Return [x, y] of the center of cell containing provided text 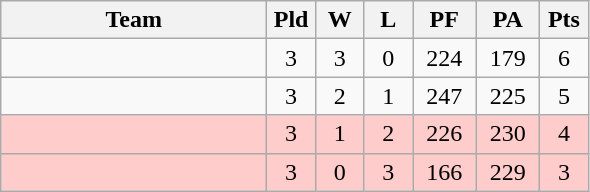
225 [508, 96]
Pts [564, 20]
247 [444, 96]
6 [564, 58]
230 [508, 134]
229 [508, 172]
166 [444, 172]
226 [444, 134]
179 [508, 58]
Pld [292, 20]
224 [444, 58]
W [340, 20]
4 [564, 134]
PA [508, 20]
Team [134, 20]
L [388, 20]
5 [564, 96]
PF [444, 20]
